For the text-containing cell, return its midpoint in (x, y) coordinate format. 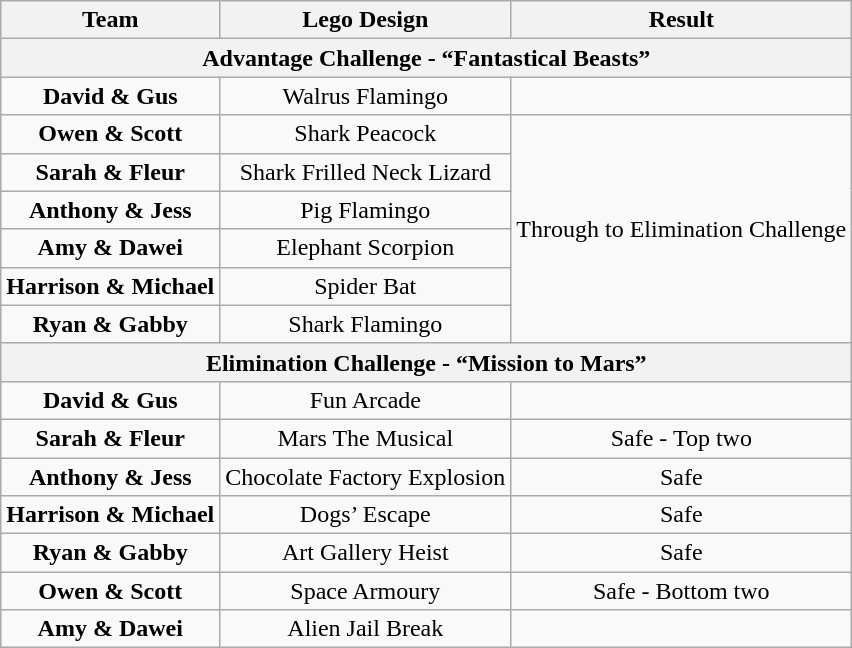
Chocolate Factory Explosion (366, 477)
Shark Frilled Neck Lizard (366, 172)
Advantage Challenge - “Fantastical Beasts” (426, 58)
Shark Flamingo (366, 324)
Fun Arcade (366, 400)
Safe - Bottom two (682, 591)
Mars The Musical (366, 438)
Through to Elimination Challenge (682, 229)
Walrus Flamingo (366, 96)
Spider Bat (366, 286)
Dogs’ Escape (366, 515)
Art Gallery Heist (366, 553)
Shark Peacock (366, 134)
Space Armoury (366, 591)
Result (682, 20)
Safe - Top two (682, 438)
Elimination Challenge - “Mission to Mars” (426, 362)
Elephant Scorpion (366, 248)
Pig Flamingo (366, 210)
Team (110, 20)
Alien Jail Break (366, 629)
Lego Design (366, 20)
